Provide the (x, y) coordinate of the cell's center where the given text is located.  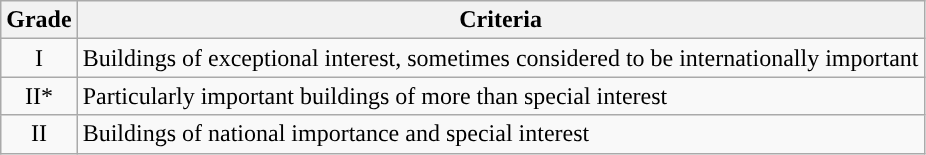
II (39, 134)
II* (39, 96)
I (39, 58)
Buildings of national importance and special interest (500, 134)
Criteria (500, 20)
Grade (39, 20)
Buildings of exceptional interest, sometimes considered to be internationally important (500, 58)
Particularly important buildings of more than special interest (500, 96)
